Capture the cell that displays the provided text and extract its [X, Y] central coordinate. 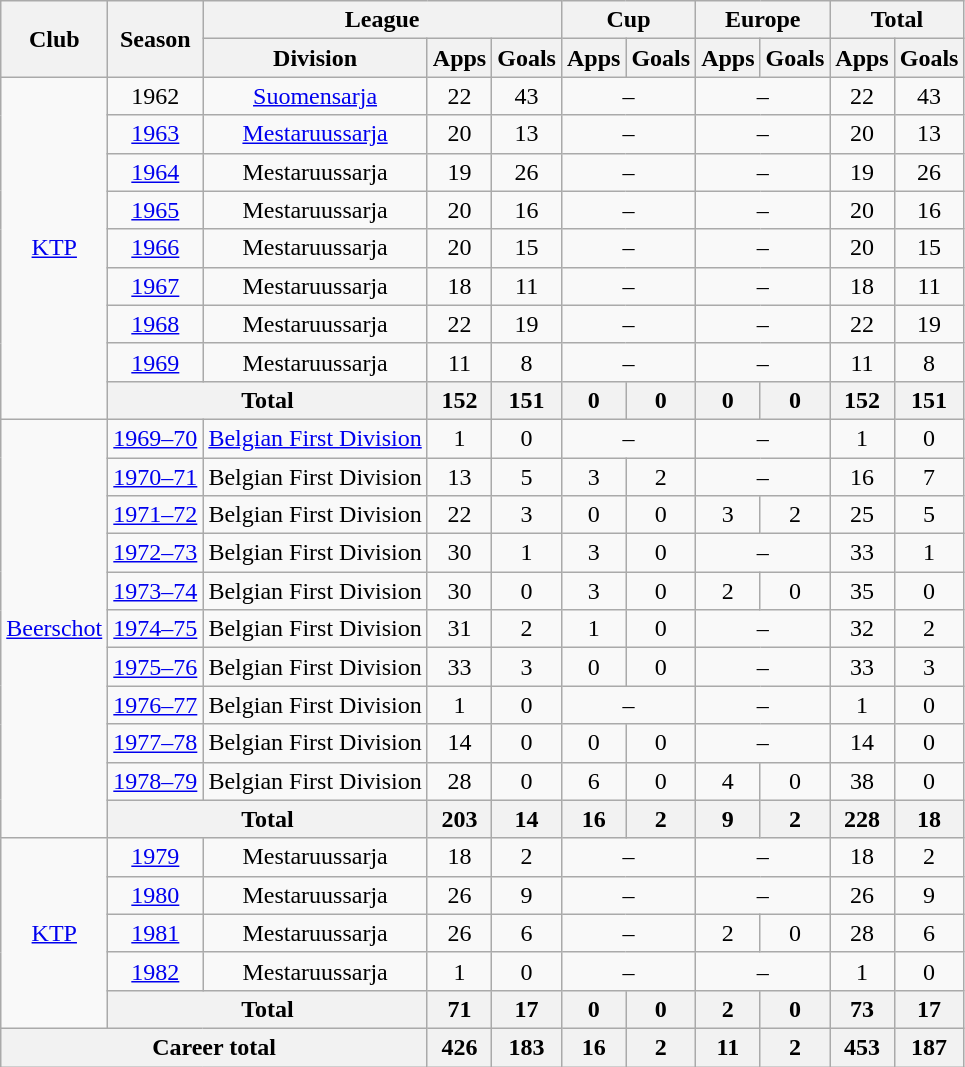
Cup [628, 20]
7 [929, 477]
1980 [156, 895]
Division [315, 58]
1967 [156, 286]
1972–73 [156, 553]
71 [459, 1009]
32 [862, 629]
1976–77 [156, 705]
Career total [214, 1047]
31 [459, 629]
426 [459, 1047]
1968 [156, 324]
25 [862, 515]
1975–76 [156, 667]
228 [862, 819]
1977–78 [156, 743]
4 [728, 781]
1964 [156, 172]
Beerschot [54, 628]
Season [156, 39]
1973–74 [156, 591]
1969 [156, 362]
Club [54, 39]
1978–79 [156, 781]
453 [862, 1047]
1970–71 [156, 477]
Suomensarja [315, 96]
1969–70 [156, 438]
35 [862, 591]
1982 [156, 971]
73 [862, 1009]
38 [862, 781]
203 [459, 819]
1971–72 [156, 515]
1979 [156, 857]
1963 [156, 134]
1981 [156, 933]
1965 [156, 210]
Europe [763, 20]
1974–75 [156, 629]
187 [929, 1047]
1962 [156, 96]
League [382, 20]
183 [527, 1047]
1966 [156, 248]
